From the cell containing the given text, extract its center point as [X, Y] coordinate. 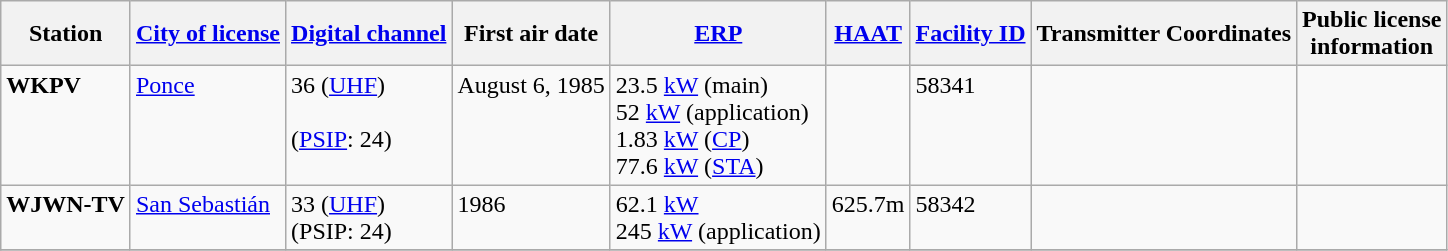
Transmitter Coordinates [1164, 34]
Ponce [208, 126]
Facility ID [970, 34]
Digital channel [369, 34]
Station [66, 34]
58341 [970, 126]
HAAT [868, 34]
1986 [531, 218]
36 (UHF) (PSIP: 24) [369, 126]
625.7m [868, 218]
City of license [208, 34]
62.1 kW245 kW (application) [718, 218]
First air date [531, 34]
San Sebastián [208, 218]
ERP [718, 34]
33 (UHF) (PSIP: 24) [369, 218]
23.5 kW (main)52 kW (application)1.83 kW (CP)77.6 kW (STA) [718, 126]
58342 [970, 218]
WJWN-TV [66, 218]
Public licenseinformation [1372, 34]
August 6, 1985 [531, 126]
WKPV [66, 126]
